Search for the cell housing the specified text and yield its (x, y) center coordinate. 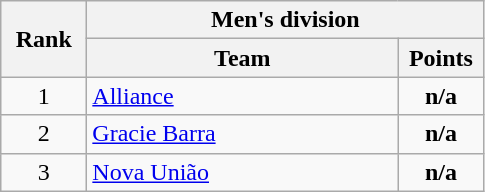
Nova União (242, 172)
Rank (44, 39)
1 (44, 96)
3 (44, 172)
Gracie Barra (242, 134)
2 (44, 134)
Alliance (242, 96)
Team (242, 58)
Men's division (286, 20)
Points (441, 58)
